Identify which cell holds the provided text, then report its (X, Y) central coordinate. 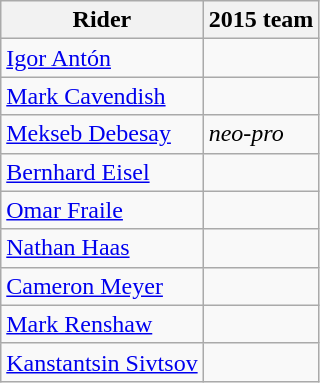
Omar Fraile (102, 210)
Rider (102, 20)
Mekseb Debesay (102, 134)
neo-pro (261, 134)
Kanstantsin Sivtsov (102, 362)
Mark Renshaw (102, 324)
Cameron Meyer (102, 286)
2015 team (261, 20)
Mark Cavendish (102, 96)
Igor Antón (102, 58)
Bernhard Eisel (102, 172)
Nathan Haas (102, 248)
